Search for the cell housing the specified text and yield its [X, Y] center coordinate. 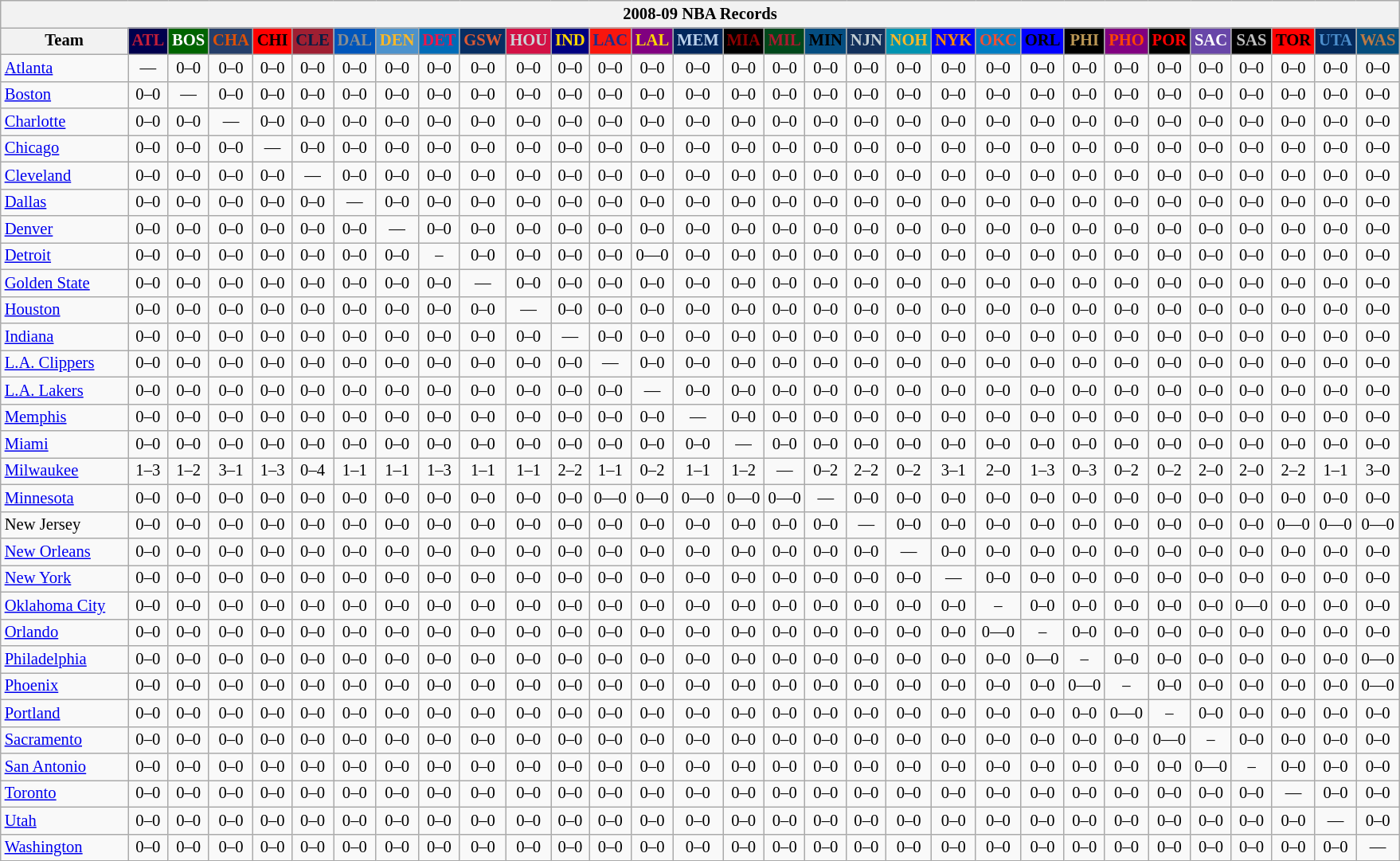
Denver [65, 229]
L.A. Clippers [65, 363]
Philadelphia [65, 659]
MEM [698, 41]
Washington [65, 847]
LAC [610, 41]
Portland [65, 713]
POR [1169, 41]
TOR [1293, 41]
PHO [1126, 41]
Memphis [65, 417]
NYK [953, 41]
Team [65, 41]
NJN [866, 41]
Sacramento [65, 740]
DEN [397, 41]
BOS [188, 41]
Indiana [65, 337]
Atlanta [65, 68]
New York [65, 578]
San Antonio [65, 767]
NOH [909, 41]
DAL [355, 41]
UTA [1335, 41]
3–0 [1378, 471]
Dallas [65, 202]
PHI [1085, 41]
MIA [744, 41]
IND [570, 41]
GSW [483, 41]
SAC [1210, 41]
OKC [999, 41]
CLE [312, 41]
Chicago [65, 148]
Cleveland [65, 175]
ATL [148, 41]
Oklahoma City [65, 605]
HOU [529, 41]
LAL [652, 41]
MIN [826, 41]
Toronto [65, 793]
ORL [1042, 41]
SAS [1252, 41]
Phoenix [65, 686]
Charlotte [65, 122]
Detroit [65, 256]
Boston [65, 95]
New Jersey [65, 525]
New Orleans [65, 552]
0–4 [312, 471]
Houston [65, 310]
2008-09 NBA Records [701, 14]
CHA [231, 41]
Utah [65, 820]
DET [439, 41]
Minnesota [65, 498]
WAS [1378, 41]
L.A. Lakers [65, 390]
MIL [785, 41]
Orlando [65, 632]
Milwaukee [65, 471]
Miami [65, 444]
0–3 [1085, 471]
CHI [272, 41]
Golden State [65, 283]
